Capture the cell that displays the provided text and extract its [X, Y] central coordinate. 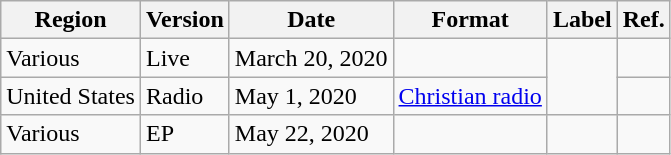
May 1, 2020 [311, 96]
Ref. [644, 20]
May 22, 2020 [311, 134]
Label [582, 20]
Live [184, 58]
Format [470, 20]
Date [311, 20]
March 20, 2020 [311, 58]
EP [184, 134]
Christian radio [470, 96]
United States [71, 96]
Radio [184, 96]
Region [71, 20]
Version [184, 20]
